Find where the given text appears and provide that cell's center as [x, y] coordinate. 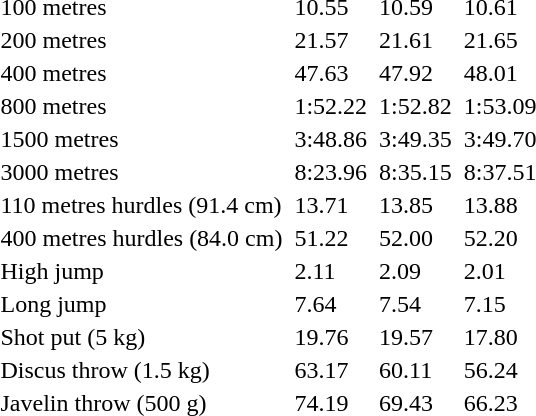
19.76 [331, 337]
47.92 [416, 73]
3:48.86 [331, 139]
1:52.82 [416, 106]
8:35.15 [416, 172]
1:52.22 [331, 106]
21.57 [331, 40]
21.61 [416, 40]
3:49.35 [416, 139]
8:23.96 [331, 172]
2.09 [416, 271]
47.63 [331, 73]
2.11 [331, 271]
60.11 [416, 370]
51.22 [331, 238]
7.54 [416, 304]
13.71 [331, 205]
7.64 [331, 304]
52.00 [416, 238]
13.85 [416, 205]
63.17 [331, 370]
19.57 [416, 337]
